From the cell containing the given text, extract its center point as [X, Y] coordinate. 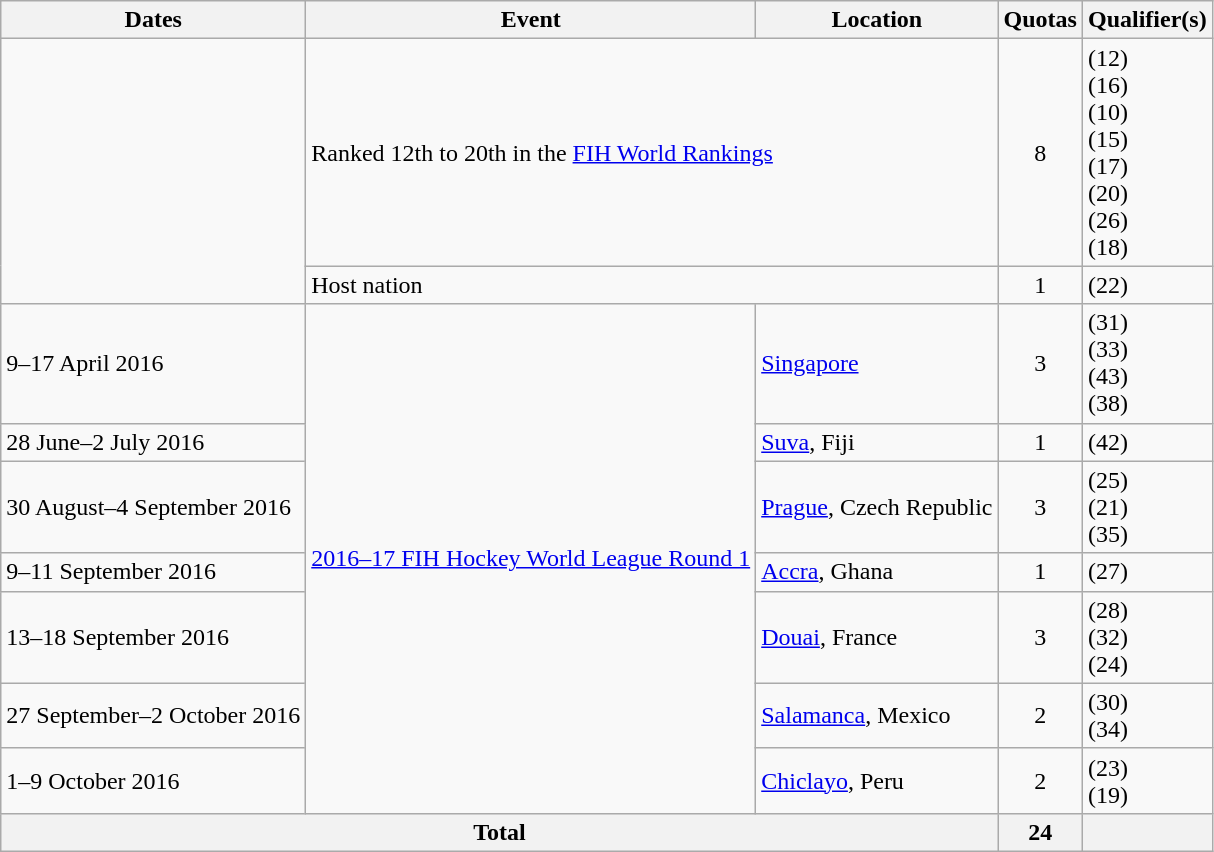
13–18 September 2016 [154, 637]
(30) (34) [1147, 716]
Ranked 12th to 20th in the FIH World Rankings [652, 152]
Suva, Fiji [877, 442]
9–11 September 2016 [154, 572]
Singapore [877, 364]
Host nation [652, 285]
Douai, France [877, 637]
(25) (21) (35) [1147, 507]
8 [1040, 152]
(23) (19) [1147, 780]
Dates [154, 20]
(31) (33) (43) (38) [1147, 364]
Location [877, 20]
30 August–4 September 2016 [154, 507]
Event [531, 20]
(12) (16) (10) (15) (17) (20) (26) (18) [1147, 152]
(22) [1147, 285]
(42) [1147, 442]
27 September–2 October 2016 [154, 716]
1–9 October 2016 [154, 780]
28 June–2 July 2016 [154, 442]
Chiclayo, Peru [877, 780]
Qualifier(s) [1147, 20]
Total [500, 832]
(28) (32) (24) [1147, 637]
Accra, Ghana [877, 572]
Salamanca, Mexico [877, 716]
24 [1040, 832]
9–17 April 2016 [154, 364]
2016–17 FIH Hockey World League Round 1 [531, 558]
Quotas [1040, 20]
Prague, Czech Republic [877, 507]
(27) [1147, 572]
